Pinpoint the cell where the given text exists, returning its (x, y) midpoint coordinate. 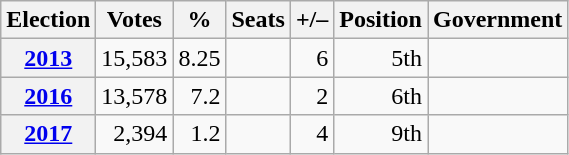
6th (381, 96)
2017 (48, 134)
Position (381, 20)
5th (381, 58)
6 (312, 58)
9th (381, 134)
+/– (312, 20)
15,583 (134, 58)
% (200, 20)
Election (48, 20)
Government (498, 20)
2 (312, 96)
2,394 (134, 134)
1.2 (200, 134)
4 (312, 134)
Votes (134, 20)
8.25 (200, 58)
7.2 (200, 96)
13,578 (134, 96)
2016 (48, 96)
Seats (258, 20)
2013 (48, 58)
